Return the (x, y) coordinate for the center point of the cell that contains the specified text.  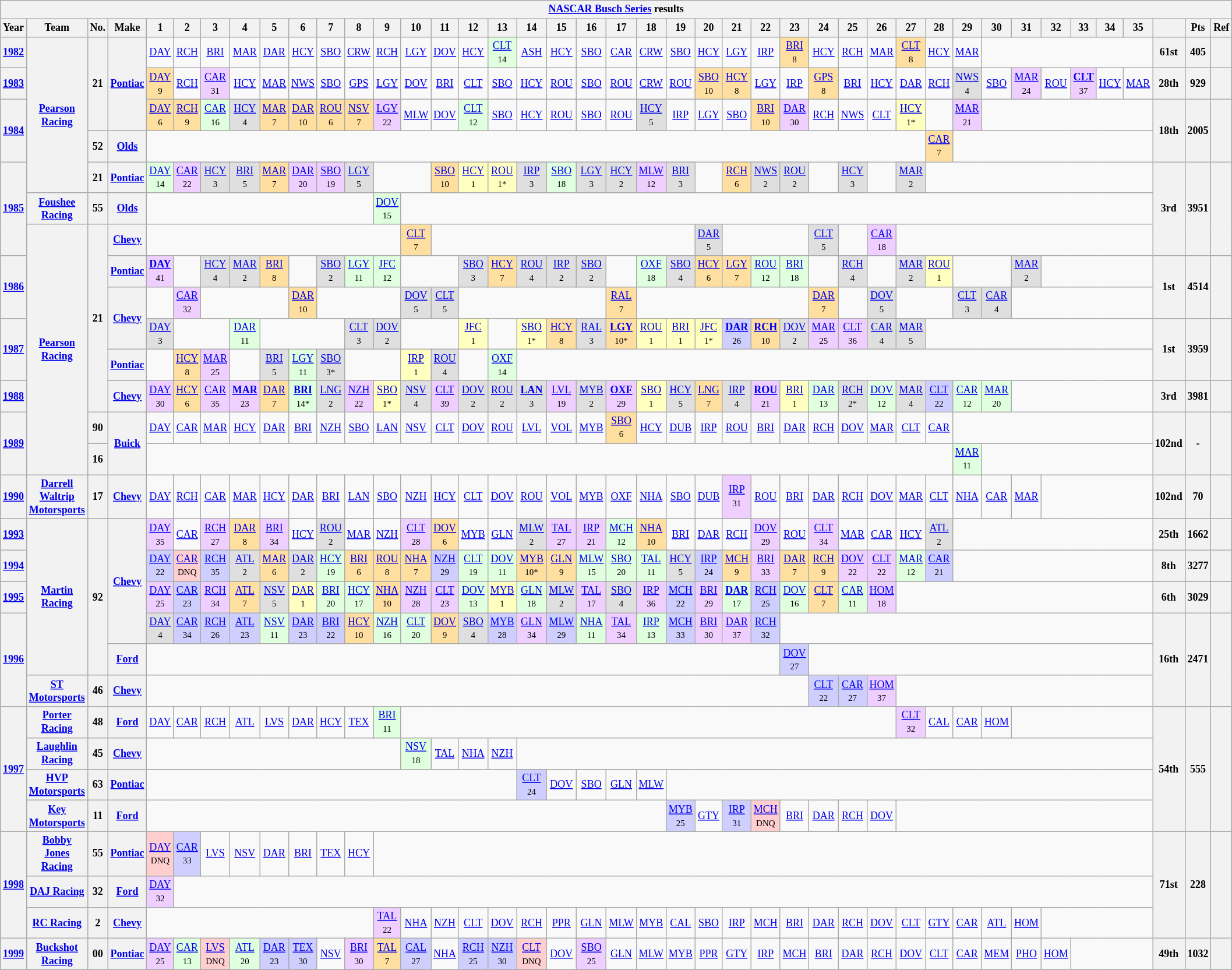
BRI22 (331, 629)
35 (1138, 28)
GLN34 (531, 629)
IRP21 (591, 535)
3981 (1198, 396)
RCH27 (216, 535)
NSV5 (274, 597)
NSV7 (359, 115)
DAR20 (303, 178)
LGY7 (737, 271)
IRP1 (416, 365)
DAR2 (303, 566)
DAR26 (737, 334)
LVSDNQ (216, 954)
RAL3 (591, 334)
Martin Racing (57, 597)
8 (359, 28)
RCH2* (853, 396)
SBO20 (621, 566)
61st (1169, 52)
405 (1198, 52)
DAY35 (160, 535)
15 (562, 28)
Bobby Jones Racing (57, 853)
ATL7 (245, 597)
CAR7 (939, 146)
BRI18 (795, 271)
LGY5 (359, 178)
BRI3 (680, 178)
MYB28 (502, 629)
RCH26 (216, 629)
HOM37 (882, 691)
TAL17 (591, 597)
Key Motorsports (57, 816)
LVL (531, 428)
NWS2 (766, 178)
MEM (997, 954)
GPS8 (824, 84)
TAL34 (621, 629)
28 (939, 28)
CARDNQ (188, 566)
34 (1110, 28)
NZH30 (502, 954)
MAR11 (967, 459)
1984 (14, 130)
13 (502, 28)
IRP4 (737, 396)
OXF18 (651, 271)
CAR33 (188, 853)
DOV15 (387, 209)
70 (1198, 496)
6th (1169, 597)
ROU12 (766, 271)
DOV12 (882, 396)
LGY22 (387, 115)
MYB1 (502, 597)
DOV6 (445, 535)
RCH32 (766, 629)
27 (911, 28)
SBO3 (473, 271)
MAR5 (911, 334)
48 (98, 722)
DAY14 (160, 178)
MAR24 (1026, 84)
ROU21 (766, 396)
Buckshot Racing (57, 954)
BRI33 (766, 566)
20 (708, 28)
DAR11 (245, 334)
CAR34 (188, 629)
30 (997, 28)
NASCAR Busch Series results (616, 9)
DAR1 (303, 597)
18 (651, 28)
25th (1169, 535)
NSV11 (274, 629)
DAR8 (245, 535)
JFC12 (387, 271)
12 (473, 28)
CAR31 (216, 84)
IRP13 (651, 629)
MAR12 (911, 566)
3 (216, 28)
DAY41 (160, 271)
MLW12 (651, 178)
DAY4 (160, 629)
22 (766, 28)
DAYDNQ (160, 853)
CAR12 (967, 396)
MLW15 (591, 566)
TAL27 (562, 535)
HCY19 (331, 566)
19 (680, 28)
MCH12 (621, 535)
54th (1169, 769)
1989 (14, 443)
RCH6 (737, 178)
1985 (14, 209)
CLT24 (531, 785)
OXF14 (502, 365)
3959 (1198, 350)
SBO25 (591, 954)
RCH10 (766, 334)
ASH (531, 52)
GPS (359, 84)
Buick (127, 443)
HVP Motorsports (57, 785)
MCH9 (737, 566)
DAY32 (160, 892)
DOV16 (795, 597)
1994 (14, 566)
23 (795, 28)
HCY1* (911, 115)
CAR32 (188, 302)
Porter Racing (57, 722)
8th (1169, 566)
MYB10* (531, 566)
1990 (14, 496)
NHA11 (591, 629)
RAL7 (621, 302)
IRP3 (531, 178)
LAN3 (531, 396)
1997 (14, 769)
92 (98, 597)
RCH34 (216, 597)
1993 (14, 535)
NSV18 (416, 753)
ATL20 (245, 954)
LGY10* (621, 334)
1999 (14, 954)
CLT12 (473, 115)
OXF (621, 496)
1 (160, 28)
NZH28 (416, 597)
GLN18 (531, 597)
LNG7 (708, 396)
PHO (1026, 954)
MAR23 (245, 396)
TAL7 (387, 954)
DAY22 (160, 566)
24 (824, 28)
IRP36 (651, 597)
ROU6 (331, 115)
Pts (1198, 28)
3951 (1198, 209)
Team (57, 28)
1983 (14, 84)
LNG2 (331, 396)
BRI10 (766, 115)
TAL (445, 753)
ATL23 (245, 629)
25 (853, 28)
DAY6 (160, 115)
CAR18 (882, 240)
CLTDNQ (531, 954)
DOV22 (853, 566)
CLT37 (1083, 84)
14 (531, 28)
ST Motorsports (57, 691)
BRI20 (331, 597)
HCY7 (502, 271)
00 (98, 954)
JFC1 (473, 334)
CLT28 (416, 535)
ROU8 (387, 566)
52 (98, 146)
HCY1 (473, 178)
CLT8 (911, 52)
DAR5 (708, 240)
BRI29 (708, 597)
1995 (14, 597)
TAL11 (651, 566)
71st (1169, 885)
1988 (14, 396)
28th (1169, 84)
1996 (14, 659)
46 (98, 691)
DOV29 (766, 535)
IRP2 (562, 271)
Year (14, 28)
555 (1198, 769)
RC Racing (57, 923)
MYB2 (591, 396)
BRI6 (359, 566)
BRI34 (274, 535)
Ref (1222, 28)
HCY2 (621, 178)
9 (387, 28)
TAL22 (387, 923)
MAR20 (997, 396)
CLT23 (445, 597)
ROU1* (502, 178)
DOV27 (795, 659)
BRI14* (303, 396)
MAR4 (911, 396)
CAR16 (216, 115)
DOV11 (502, 566)
7 (331, 28)
NZH29 (445, 566)
Foushee Racing (57, 209)
29 (967, 28)
NSV4 (416, 396)
DAR17 (737, 597)
6 (303, 28)
31 (1026, 28)
NZH22 (359, 396)
OXF29 (621, 396)
NWS4 (967, 84)
1986 (14, 287)
IRP24 (708, 566)
10 (416, 28)
929 (1198, 84)
2471 (1198, 659)
Darrell Waltrip Motorsports (57, 496)
LGY3 (591, 178)
DAJ Racing (57, 892)
CAR11 (853, 597)
18th (1169, 130)
CAR13 (188, 954)
5 (274, 28)
Laughlin Racing (57, 753)
SBO1 (651, 396)
SBO18 (562, 178)
TEX30 (303, 954)
228 (1198, 885)
MAR21 (967, 115)
1998 (14, 885)
CAR22 (188, 178)
CAR27 (853, 691)
RCH35 (216, 566)
45 (98, 753)
BRI11 (387, 722)
CLT39 (445, 396)
DAY9 (160, 84)
90 (98, 428)
HCY10 (359, 629)
2005 (1198, 130)
DAY30 (160, 396)
CLT34 (824, 535)
1662 (1198, 535)
MCHDNQ (766, 816)
16th (1169, 659)
SBO3* (331, 365)
MAR6 (274, 566)
SBO19 (331, 178)
4514 (1198, 287)
Make (127, 28)
RCH4 (853, 271)
1032 (1198, 954)
CLT19 (473, 566)
JFC1* (708, 334)
- (1198, 443)
CAR35 (216, 396)
DAR37 (737, 629)
CLT32 (911, 722)
1987 (14, 350)
1982 (14, 52)
NZH16 (387, 629)
63 (98, 785)
SBO6 (621, 428)
3277 (1198, 566)
LVL19 (562, 396)
CLT36 (853, 334)
No. (98, 28)
26 (882, 28)
49th (1169, 954)
3029 (1198, 597)
DAY3 (160, 334)
HCY17 (359, 597)
MCH33 (680, 629)
CLT14 (502, 52)
DOV13 (473, 597)
GLN9 (562, 566)
CLT20 (416, 629)
HOM18 (882, 597)
CAL27 (416, 954)
CAR21 (939, 566)
DAR13 (824, 396)
DOV9 (445, 629)
MYB25 (680, 816)
MCH22 (680, 597)
NHA7 (416, 566)
DAR30 (795, 115)
CAR23 (188, 597)
33 (1083, 28)
4 (245, 28)
MLW29 (562, 629)
